From the cell containing the given text, extract its center point as [x, y] coordinate. 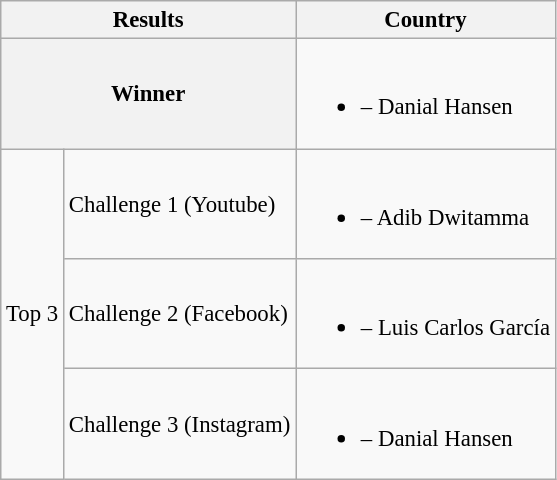
Top 3 [32, 314]
Winner [148, 94]
Challenge 2 (Facebook) [180, 314]
Results [148, 20]
– Luis Carlos García [426, 314]
Challenge 1 (Youtube) [180, 204]
– Adib Dwitamma [426, 204]
Challenge 3 (Instagram) [180, 424]
Country [426, 20]
